Provide the [X, Y] coordinate of the cell's center where the given text is located.  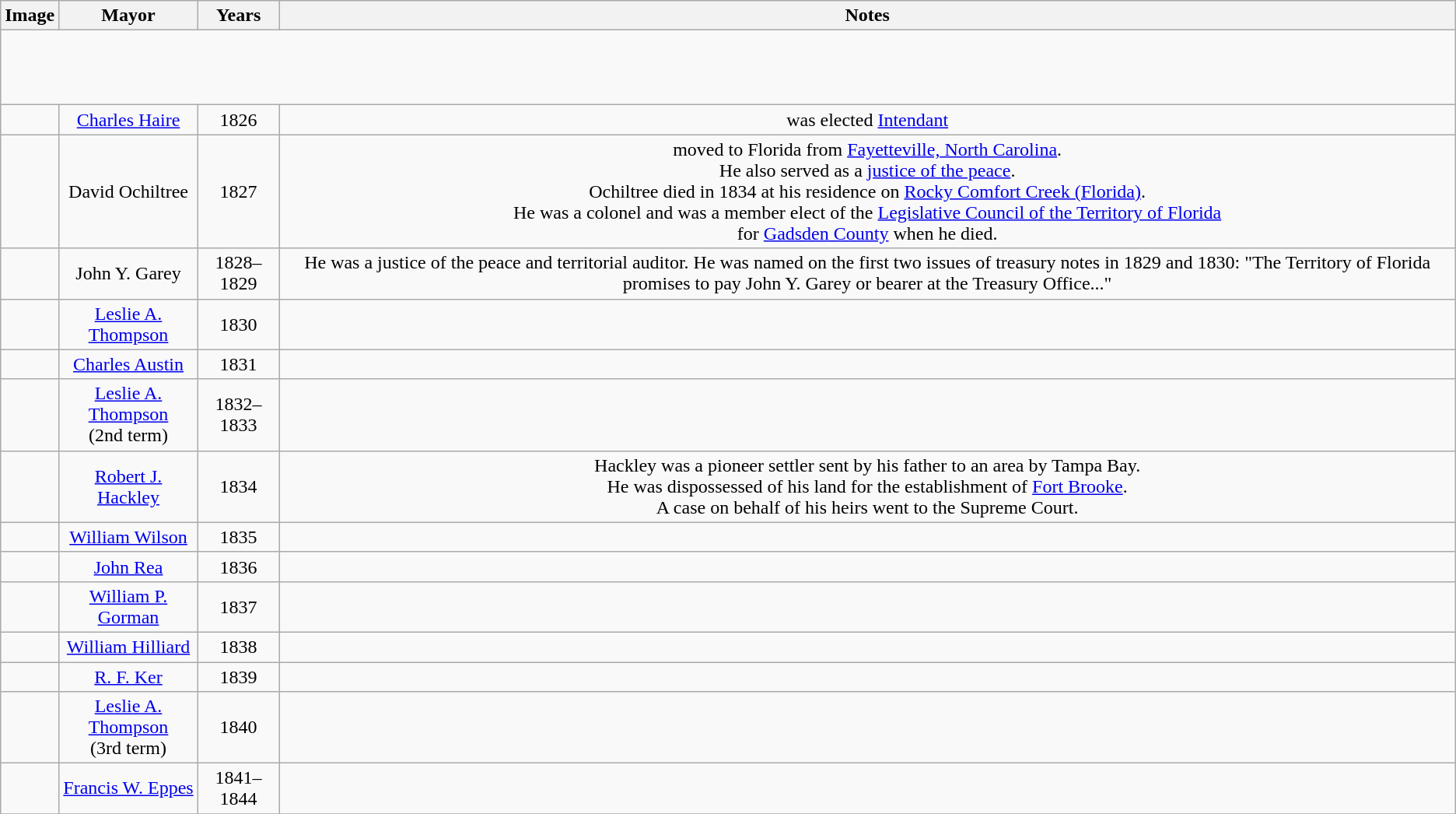
Leslie A. Thompson [128, 324]
Mayor [128, 16]
Leslie A. Thompson (3rd term) [128, 728]
1838 [238, 647]
Image [30, 16]
John Y. Garey [128, 274]
Years [238, 16]
1834 [238, 486]
William Hilliard [128, 647]
Leslie A. Thompson (2nd term) [128, 415]
1835 [238, 537]
1827 [238, 191]
1836 [238, 567]
Notes [867, 16]
1832–1833 [238, 415]
Robert J. Hackley [128, 486]
1837 [238, 607]
Charles Austin [128, 364]
John Rea [128, 567]
William Wilson [128, 537]
Francis W. Eppes [128, 789]
Charles Haire [128, 120]
William P. Gorman [128, 607]
1826 [238, 120]
R. F. Ker [128, 676]
was elected Intendant [867, 120]
1828–1829 [238, 274]
David Ochiltree [128, 191]
1841–1844 [238, 789]
1831 [238, 364]
1839 [238, 676]
1840 [238, 728]
1830 [238, 324]
